Identify which cell holds the provided text, then report its (X, Y) central coordinate. 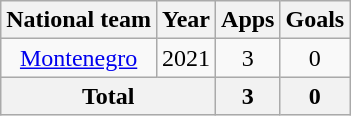
Apps (248, 20)
Goals (315, 20)
2021 (186, 58)
National team (79, 20)
Year (186, 20)
Total (108, 96)
Montenegro (79, 58)
